Scan for the cell matching the given text and deliver its (x, y) coordinate at center. 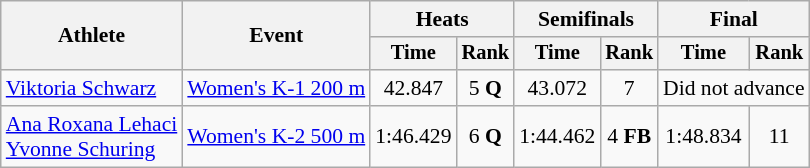
1:44.462 (557, 136)
Final (734, 19)
4 FB (629, 136)
Athlete (92, 36)
Viktoria Schwarz (92, 88)
1:46.429 (413, 136)
11 (780, 136)
6 Q (486, 136)
42.847 (413, 88)
Women's K-1 200 m (276, 88)
Did not advance (734, 88)
7 (629, 88)
Women's K-2 500 m (276, 136)
43.072 (557, 88)
1:48.834 (704, 136)
Ana Roxana LehaciYvonne Schuring (92, 136)
Heats (442, 19)
Semifinals (586, 19)
Event (276, 36)
5 Q (486, 88)
